Extract the [X, Y] coordinate from the center of the cell holding the provided text.  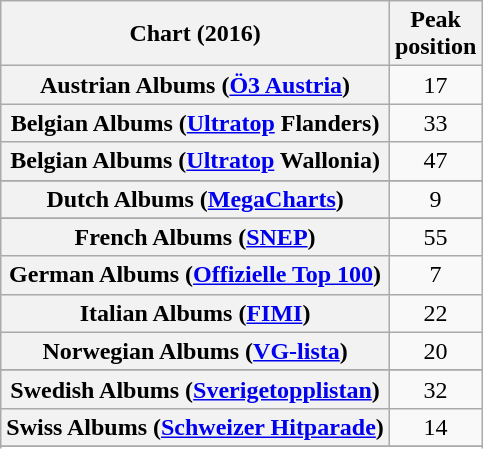
French Albums (SNEP) [196, 237]
17 [435, 85]
Belgian Albums (Ultratop Wallonia) [196, 161]
Italian Albums (FIMI) [196, 313]
47 [435, 161]
22 [435, 313]
Peakposition [435, 34]
Belgian Albums (Ultratop Flanders) [196, 123]
Dutch Albums (MegaCharts) [196, 199]
Austrian Albums (Ö3 Austria) [196, 85]
32 [435, 389]
33 [435, 123]
7 [435, 275]
14 [435, 427]
20 [435, 351]
9 [435, 199]
Norwegian Albums (VG-lista) [196, 351]
55 [435, 237]
German Albums (Offizielle Top 100) [196, 275]
Chart (2016) [196, 34]
Swedish Albums (Sverigetopplistan) [196, 389]
Swiss Albums (Schweizer Hitparade) [196, 427]
